Identify which cell holds the provided text, then report its [x, y] central coordinate. 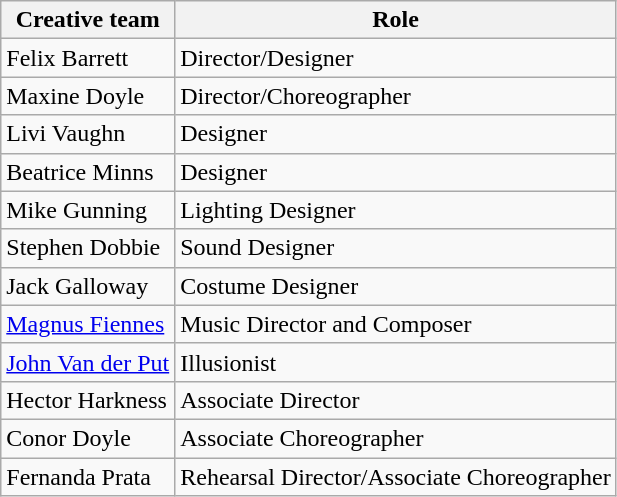
Mike Gunning [88, 210]
Jack Galloway [88, 286]
Director/Choreographer [396, 96]
Director/Designer [396, 58]
Costume Designer [396, 286]
Associate Choreographer [396, 438]
Associate Director [396, 400]
Fernanda Prata [88, 477]
Beatrice Minns [88, 172]
Stephen Dobbie [88, 248]
Magnus Fiennes [88, 324]
Creative team [88, 20]
Felix Barrett [88, 58]
Illusionist [396, 362]
Hector Harkness [88, 400]
Music Director and Composer [396, 324]
Role [396, 20]
Rehearsal Director/Associate Choreographer [396, 477]
Lighting Designer [396, 210]
Sound Designer [396, 248]
Livi Vaughn [88, 134]
Conor Doyle [88, 438]
John Van der Put [88, 362]
Maxine Doyle [88, 96]
